Return the (x, y) coordinate for the center point of the cell that contains the specified text.  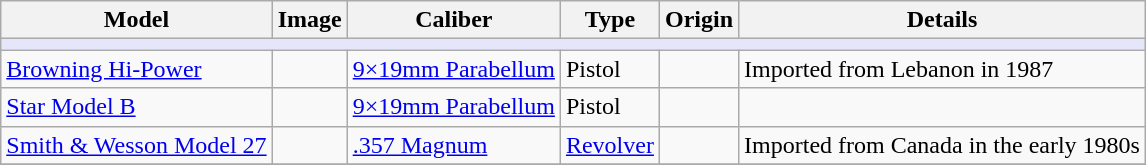
Caliber (454, 20)
Details (942, 20)
Imported from Canada in the early 1980s (942, 145)
Browning Hi-Power (136, 69)
Origin (698, 20)
Model (136, 20)
Type (610, 20)
Imported from Lebanon in 1987 (942, 69)
Smith & Wesson Model 27 (136, 145)
Revolver (610, 145)
Star Model B (136, 107)
.357 Magnum (454, 145)
Image (310, 20)
